Extract the [X, Y] coordinate from the center of the cell holding the provided text.  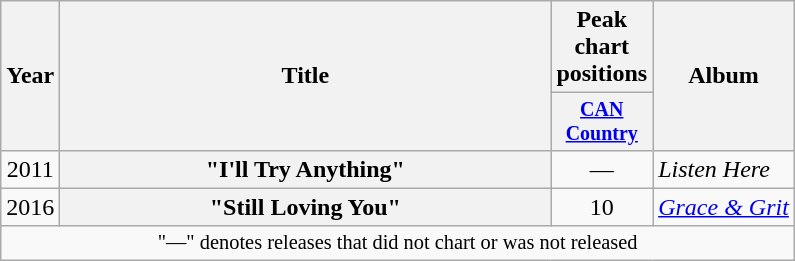
Peak chart positions [602, 47]
10 [602, 207]
— [602, 169]
CAN Country [602, 122]
Year [30, 76]
2011 [30, 169]
2016 [30, 207]
"Still Loving You" [306, 207]
Title [306, 76]
Listen Here [724, 169]
Album [724, 76]
"I'll Try Anything" [306, 169]
Grace & Grit [724, 207]
"—" denotes releases that did not chart or was not released [398, 243]
